Determine the [X, Y] coordinate at the center of the cell enclosing the given text.  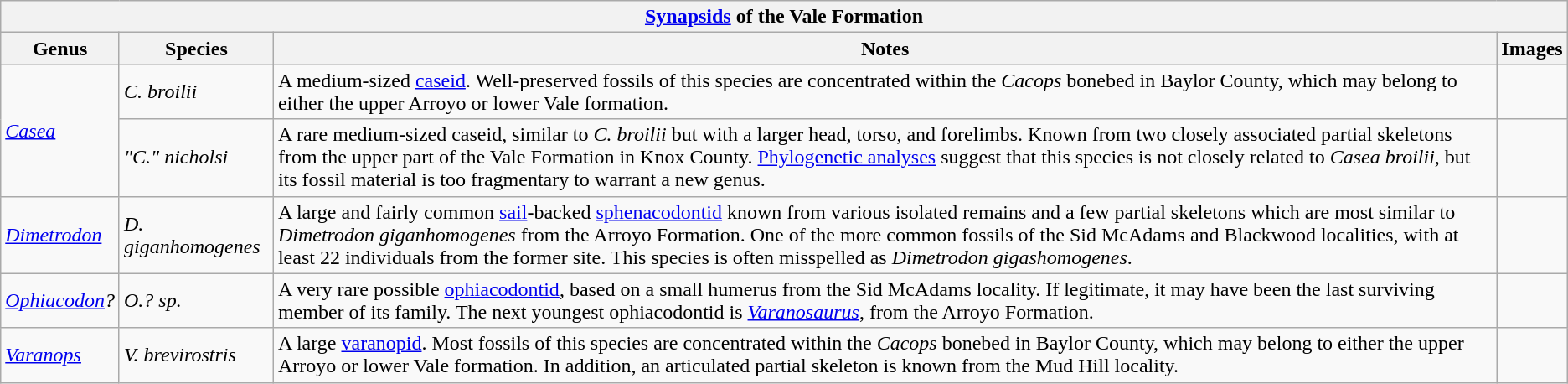
Synapsids of the Vale Formation [784, 17]
D. giganhomogenes [196, 235]
Casea [60, 131]
C. broilii [196, 92]
Species [196, 49]
Varanops [60, 355]
Notes [885, 49]
"C." nicholsi [196, 158]
Images [1532, 49]
O.? sp. [196, 300]
Dimetrodon [60, 235]
V. brevirostris [196, 355]
Ophiacodon? [60, 300]
Genus [60, 49]
